Detect which cell encompasses the target text, then output its [X, Y] center coordinate. 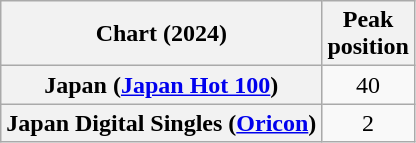
Japan Digital Singles (Oricon) [162, 123]
Chart (2024) [162, 34]
2 [368, 123]
Japan (Japan Hot 100) [162, 85]
Peakposition [368, 34]
40 [368, 85]
